Determine the [x, y] coordinate at the center of the cell enclosing the given text.  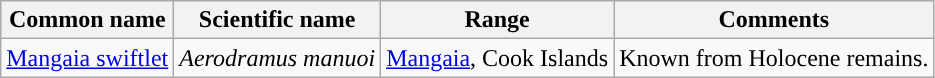
Mangaia swiftlet [88, 58]
Comments [774, 20]
Mangaia, Cook Islands [498, 58]
Range [498, 20]
Known from Holocene remains. [774, 58]
Common name [88, 20]
Scientific name [278, 20]
Aerodramus manuoi [278, 58]
